From the cell containing the given text, extract its center point as [X, Y] coordinate. 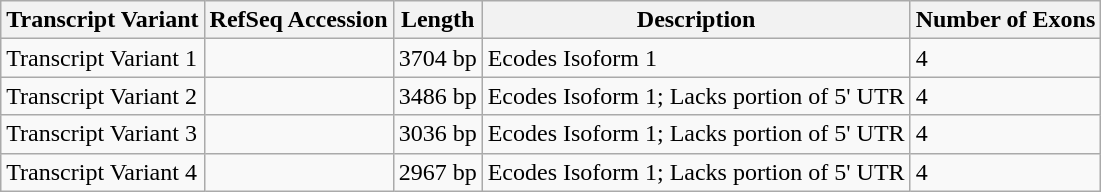
Transcript Variant 3 [102, 134]
2967 bp [438, 172]
Ecodes Isoform 1 [696, 58]
Transcript Variant 1 [102, 58]
3036 bp [438, 134]
RefSeq Accession [298, 20]
Description [696, 20]
Transcript Variant [102, 20]
Transcript Variant 4 [102, 172]
3704 bp [438, 58]
3486 bp [438, 96]
Transcript Variant 2 [102, 96]
Number of Exons [1006, 20]
Length [438, 20]
